Return the [X, Y] coordinate for the center point of the cell that contains the specified text.  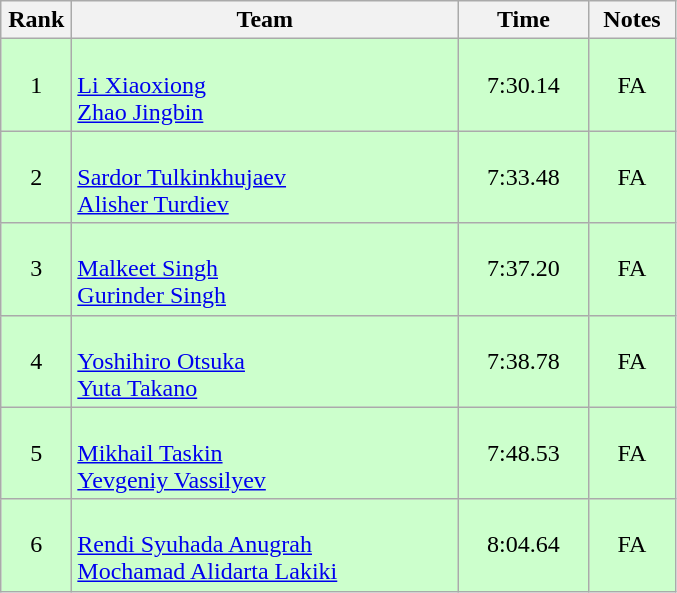
2 [36, 177]
7:48.53 [524, 453]
Rendi Syuhada AnugrahMochamad Alidarta Lakiki [265, 545]
7:37.20 [524, 269]
Rank [36, 20]
7:30.14 [524, 85]
7:33.48 [524, 177]
Mikhail TaskinYevgeniy Vassilyev [265, 453]
6 [36, 545]
3 [36, 269]
8:04.64 [524, 545]
5 [36, 453]
Sardor TulkinkhujaevAlisher Turdiev [265, 177]
1 [36, 85]
Malkeet SinghGurinder Singh [265, 269]
7:38.78 [524, 361]
Team [265, 20]
Notes [632, 20]
4 [36, 361]
Yoshihiro OtsukaYuta Takano [265, 361]
Time [524, 20]
Li XiaoxiongZhao Jingbin [265, 85]
